Search for the cell housing the specified text and yield its (X, Y) center coordinate. 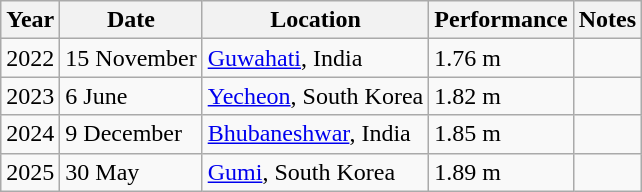
Location (316, 20)
2022 (30, 58)
Date (131, 20)
2025 (30, 172)
15 November (131, 58)
Performance (501, 20)
1.89 m (501, 172)
30 May (131, 172)
Year (30, 20)
1.82 m (501, 96)
1.85 m (501, 134)
Yecheon, South Korea (316, 96)
6 June (131, 96)
2023 (30, 96)
Notes (607, 20)
Guwahati, India (316, 58)
Bhubaneshwar, India (316, 134)
2024 (30, 134)
9 December (131, 134)
Gumi, South Korea (316, 172)
1.76 m (501, 58)
